Scan for the cell matching the given text and deliver its (X, Y) coordinate at center. 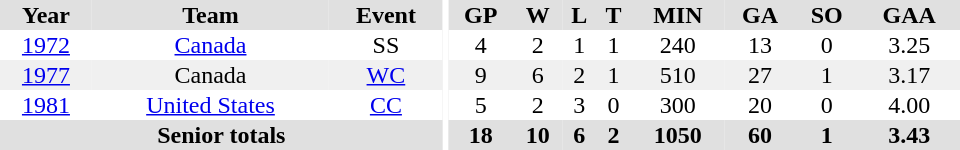
GA (760, 15)
4 (480, 45)
3.17 (909, 75)
1981 (46, 105)
300 (678, 105)
1977 (46, 75)
Team (210, 15)
3.43 (909, 135)
MIN (678, 15)
3.25 (909, 45)
60 (760, 135)
WC (386, 75)
510 (678, 75)
GP (480, 15)
9 (480, 75)
3 (579, 105)
Senior totals (222, 135)
1050 (678, 135)
United States (210, 105)
L (579, 15)
CC (386, 105)
SO (826, 15)
10 (538, 135)
27 (760, 75)
Event (386, 15)
T (613, 15)
W (538, 15)
18 (480, 135)
240 (678, 45)
SS (386, 45)
Year (46, 15)
GAA (909, 15)
4.00 (909, 105)
1972 (46, 45)
20 (760, 105)
13 (760, 45)
5 (480, 105)
